Pinpoint the cell where the given text exists, returning its (X, Y) midpoint coordinate. 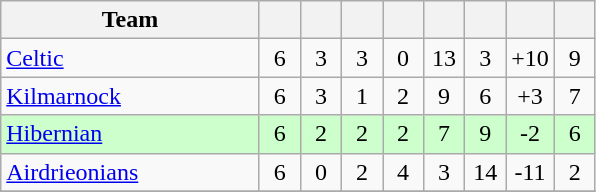
Team (130, 20)
Kilmarnock (130, 96)
-11 (530, 172)
Celtic (130, 58)
1 (362, 96)
Airdrieonians (130, 172)
-2 (530, 134)
+10 (530, 58)
4 (402, 172)
Hibernian (130, 134)
14 (486, 172)
+3 (530, 96)
13 (444, 58)
